Determine the (X, Y) coordinate at the center of the cell enclosing the given text.  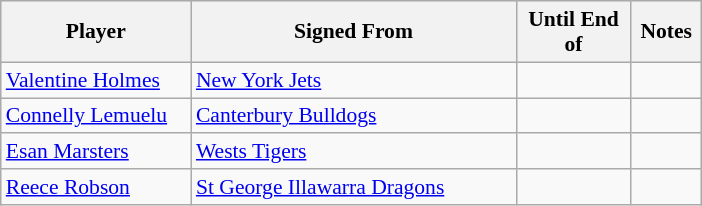
Connelly Lemuelu (96, 116)
Valentine Holmes (96, 80)
Player (96, 32)
Reece Robson (96, 187)
Until End of (574, 32)
St George Illawarra Dragons (354, 187)
Signed From (354, 32)
New York Jets (354, 80)
Notes (666, 32)
Wests Tigers (354, 152)
Esan Marsters (96, 152)
Canterbury Bulldogs (354, 116)
